Pinpoint the cell where the given text exists, returning its (X, Y) midpoint coordinate. 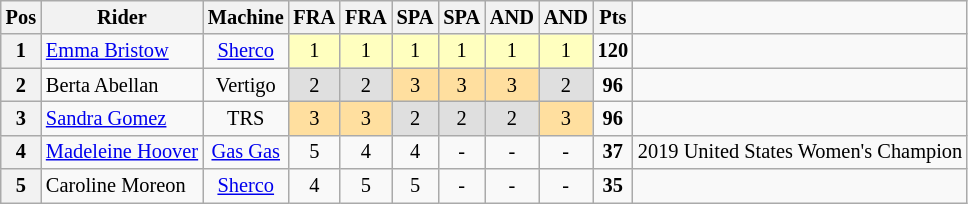
Rider (122, 17)
Vertigo (246, 85)
35 (613, 186)
Berta Abellan (122, 85)
Machine (246, 17)
120 (613, 51)
Gas Gas (246, 152)
2019 United States Women's Champion (800, 152)
Caroline Moreon (122, 186)
Pos (21, 17)
TRS (246, 118)
Sandra Gomez (122, 118)
Madeleine Hoover (122, 152)
37 (613, 152)
Pts (613, 17)
Emma Bristow (122, 51)
